Pinpoint the cell where the given text exists, returning its (x, y) midpoint coordinate. 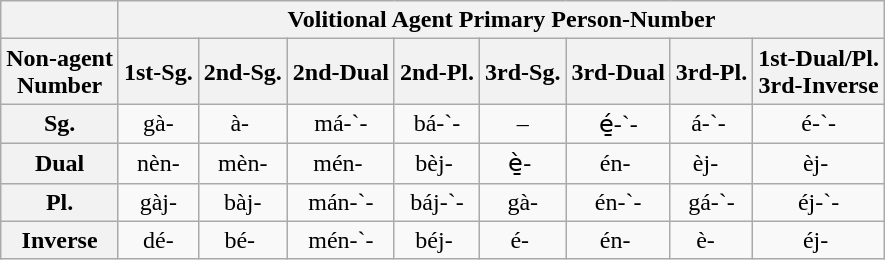
2nd-Sg. (242, 72)
Dual (60, 163)
2nd-Dual (340, 72)
Non-agentNumber (60, 72)
Volitional Agent Primary Person-Number (501, 20)
gàj- (158, 202)
è̱- (523, 163)
én-`- (618, 202)
éj-`- (819, 202)
Pl. (60, 202)
é̱-`- (618, 124)
3rd-Dual (618, 72)
dé- (158, 240)
– (523, 124)
bàj- (242, 202)
3rd-Pl. (711, 72)
é-`- (819, 124)
3rd-Sg. (523, 72)
Inverse (60, 240)
mén- (340, 163)
béj- (436, 240)
gá-`- (711, 202)
1st-Dual/Pl.3rd-Inverse (819, 72)
éj- (819, 240)
mèn- (242, 163)
báj-`- (436, 202)
Sg. (60, 124)
má-`- (340, 124)
bé- (242, 240)
bá-`- (436, 124)
bèj- (436, 163)
mén-`- (340, 240)
mán-`- (340, 202)
à- (242, 124)
1st-Sg. (158, 72)
è- (711, 240)
é- (523, 240)
á-`- (711, 124)
nèn- (158, 163)
2nd-Pl. (436, 72)
